For the text-containing cell, return its midpoint in [x, y] coordinate format. 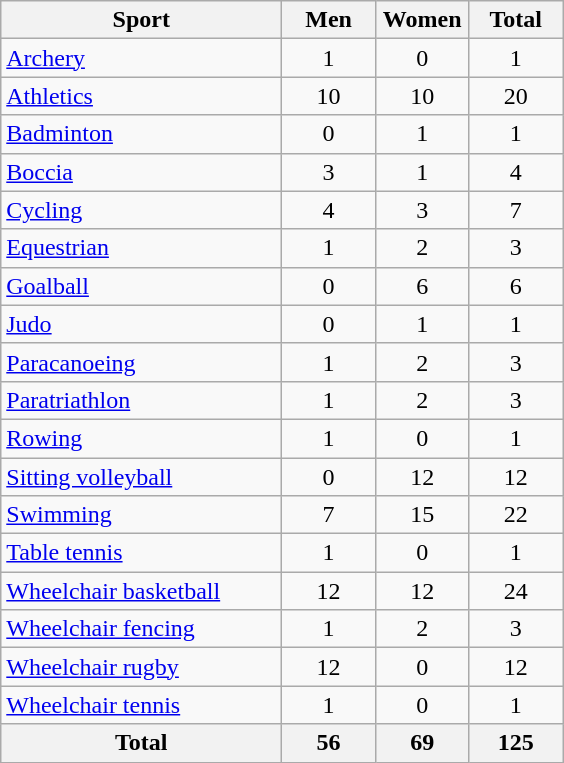
Wheelchair rugby [142, 667]
125 [516, 743]
Athletics [142, 96]
56 [329, 743]
Paracanoeing [142, 362]
Equestrian [142, 248]
Men [329, 20]
Table tennis [142, 553]
Cycling [142, 210]
Wheelchair tennis [142, 705]
Archery [142, 58]
Wheelchair basketball [142, 591]
Judo [142, 324]
Swimming [142, 515]
Boccia [142, 172]
Sitting volleyball [142, 477]
Paratriathlon [142, 400]
Women [422, 20]
Rowing [142, 438]
20 [516, 96]
69 [422, 743]
Badminton [142, 134]
Sport [142, 20]
15 [422, 515]
Wheelchair fencing [142, 629]
24 [516, 591]
Goalball [142, 286]
22 [516, 515]
